Return the [X, Y] coordinate for the center point of the cell that contains the specified text.  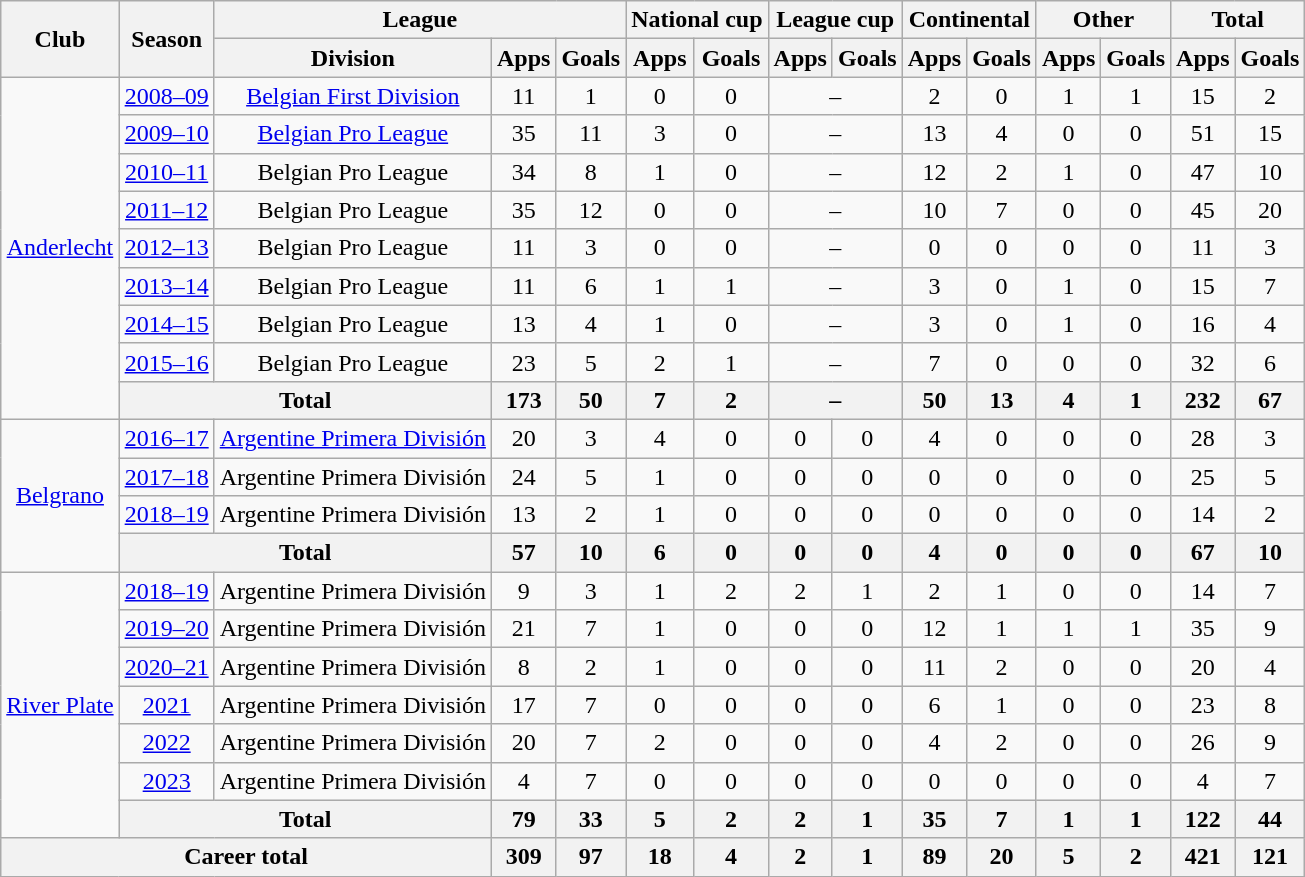
121 [1270, 857]
2017–18 [166, 477]
24 [523, 477]
2011–12 [166, 210]
Division [352, 58]
2021 [166, 705]
Belgrano [60, 495]
2008–09 [166, 96]
2012–13 [166, 248]
2023 [166, 781]
25 [1203, 477]
28 [1203, 438]
18 [660, 857]
2022 [166, 743]
Club [60, 39]
League cup [835, 20]
Career total [246, 857]
2019–20 [166, 629]
Other [1103, 20]
51 [1203, 134]
Belgian First Division [352, 96]
Anderlecht [60, 248]
17 [523, 705]
River Plate [60, 705]
89 [934, 857]
421 [1203, 857]
League [420, 20]
2009–10 [166, 134]
122 [1203, 819]
173 [523, 400]
2015–16 [166, 362]
57 [523, 553]
232 [1203, 400]
26 [1203, 743]
45 [1203, 210]
47 [1203, 172]
44 [1270, 819]
79 [523, 819]
32 [1203, 362]
33 [591, 819]
2014–15 [166, 324]
2016–17 [166, 438]
National cup [697, 20]
2013–14 [166, 286]
16 [1203, 324]
34 [523, 172]
2020–21 [166, 667]
97 [591, 857]
Continental [969, 20]
21 [523, 629]
Season [166, 39]
2010–11 [166, 172]
309 [523, 857]
